Return (X, Y) of the center of cell containing provided text 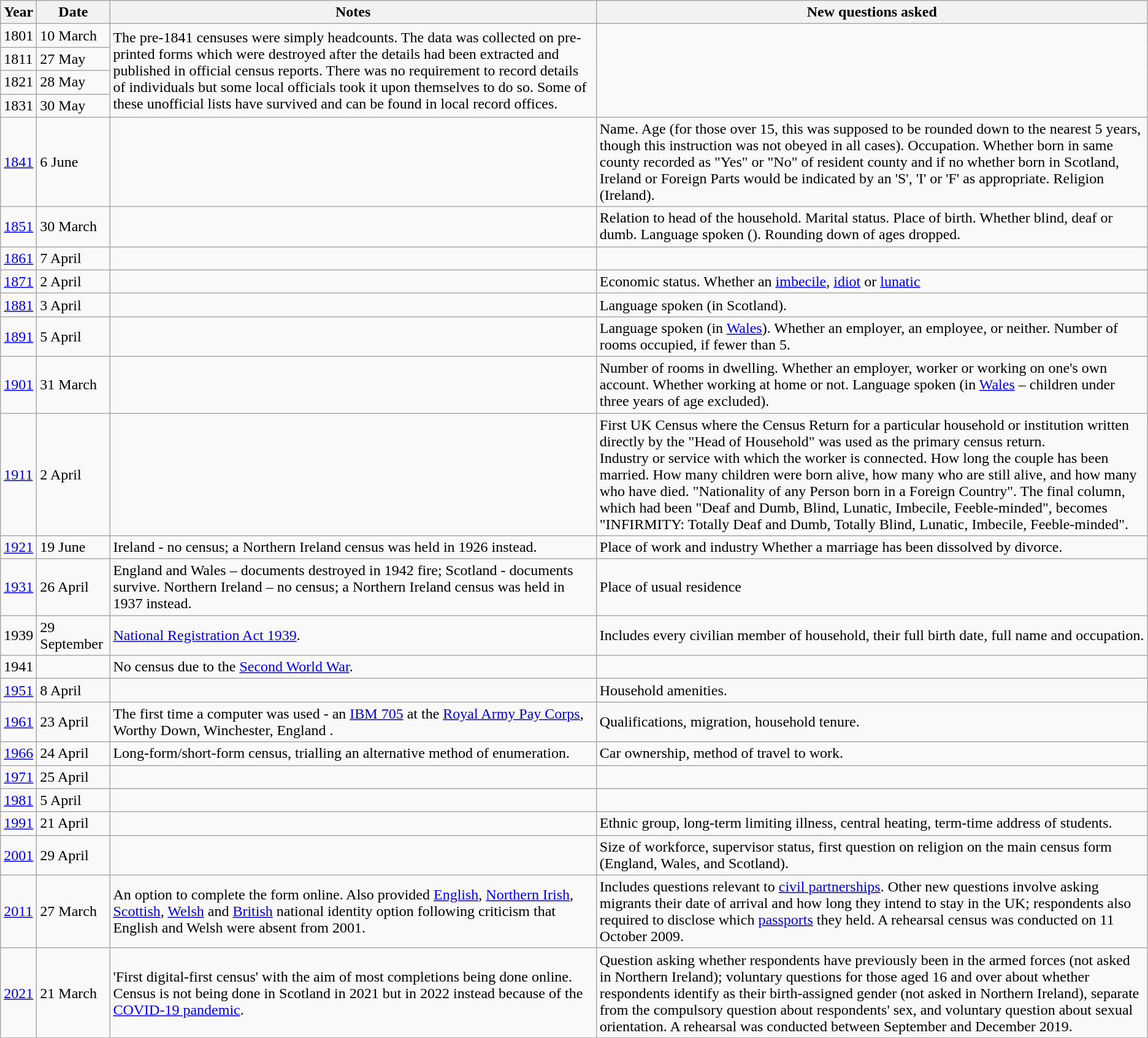
Ireland - no census; a Northern Ireland census was held in 1926 instead. (353, 548)
1991 (18, 823)
27 May (74, 59)
23 April (74, 722)
1939 (18, 635)
1981 (18, 800)
1931 (18, 587)
Ethnic group, long-term limiting illness, central heating, term-time address of students. (872, 823)
1951 (18, 690)
Place of work and industry Whether a marriage has been dissolved by divorce. (872, 548)
21 March (74, 993)
1961 (18, 722)
Notes (353, 12)
25 April (74, 777)
Year (18, 12)
29 April (74, 855)
1911 (18, 475)
30 March (74, 227)
National Registration Act 1939. (353, 635)
2011 (18, 911)
New questions asked (872, 12)
1841 (18, 162)
29 September (74, 635)
Date (74, 12)
Household amenities. (872, 690)
1821 (18, 82)
1971 (18, 777)
24 April (74, 754)
1801 (18, 36)
10 March (74, 36)
1871 (18, 281)
7 April (74, 258)
31 March (74, 384)
30 May (74, 105)
1811 (18, 59)
Size of workforce, supervisor status, first question on religion on the main census form (England, Wales, and Scotland). (872, 855)
6 June (74, 162)
19 June (74, 548)
Car ownership, method of travel to work. (872, 754)
8 April (74, 690)
Qualifications, migration, household tenure. (872, 722)
27 March (74, 911)
1851 (18, 227)
No census due to the Second World War. (353, 667)
1941 (18, 667)
Language spoken (in Wales). Whether an employer, an employee, or neither. Number of rooms occupied, if fewer than 5. (872, 336)
1921 (18, 548)
2021 (18, 993)
1881 (18, 305)
Language spoken (in Scotland). (872, 305)
1966 (18, 754)
Place of usual residence (872, 587)
1901 (18, 384)
26 April (74, 587)
2001 (18, 855)
Economic status. Whether an imbecile, idiot or lunatic (872, 281)
21 April (74, 823)
3 April (74, 305)
1861 (18, 258)
The first time a computer was used - an IBM 705 at the Royal Army Pay Corps, Worthy Down, Winchester, England . (353, 722)
Includes every civilian member of household, their full birth date, full name and occupation. (872, 635)
Relation to head of the household. Marital status. Place of birth. Whether blind, deaf or dumb. Language spoken (). Rounding down of ages dropped. (872, 227)
1891 (18, 336)
1831 (18, 105)
Long-form/short-form census, trialling an alternative method of enumeration. (353, 754)
28 May (74, 82)
